Provide the (X, Y) coordinate of the cell's center where the given text is located.  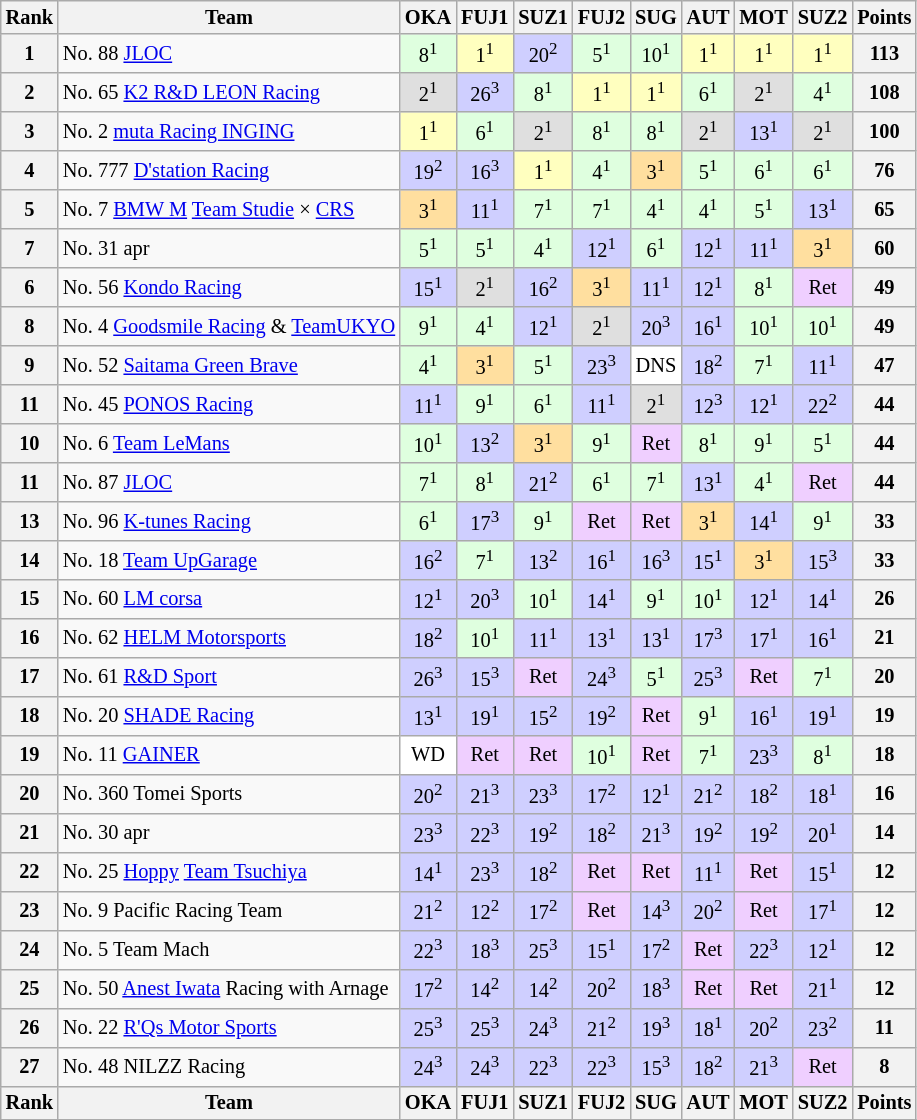
No. 11 GAINER (229, 754)
13 (30, 520)
152 (543, 716)
15 (30, 598)
DNS (656, 366)
65 (884, 210)
No. 9 Pacific Racing Team (229, 910)
108 (884, 92)
232 (823, 1028)
123 (708, 404)
10 (30, 444)
No. 2 muta Racing INGING (229, 132)
No. 45 PONOS Racing (229, 404)
No. 25 Hoppy Team Tsuchiya (229, 872)
No. 7 BMW M Team Studie × CRS (229, 210)
No. 5 Team Mach (229, 950)
47 (884, 366)
122 (484, 910)
WD (428, 754)
No. 22 R'Qs Motor Sports (229, 1028)
27 (30, 1066)
113 (884, 54)
2 (30, 92)
No. 56 Kondo Racing (229, 288)
100 (884, 132)
No. 360 Tomei Sports (229, 794)
5 (30, 210)
No. 60 LM corsa (229, 598)
No. 65 K2 R&D LEON Racing (229, 92)
1 (30, 54)
25 (30, 988)
60 (884, 248)
193 (656, 1028)
No. 61 R&D Sport (229, 676)
No. 88 JLOC (229, 54)
No. 6 Team LeMans (229, 444)
No. 48 NILZZ Racing (229, 1066)
No. 62 HELM Motorsports (229, 638)
3 (30, 132)
23 (30, 910)
4 (30, 170)
17 (30, 676)
No. 96 K-tunes Racing (229, 520)
201 (823, 832)
22 (30, 872)
No. 52 Saitama Green Brave (229, 366)
No. 50 Anest Iwata Racing with Arnage (229, 988)
24 (30, 950)
No. 87 JLOC (229, 482)
7 (30, 248)
No. 18 Team UpGarage (229, 560)
No. 31 apr (229, 248)
No. 30 apr (229, 832)
222 (823, 404)
6 (30, 288)
No. 4 Goodsmile Racing & TeamUKYO (229, 326)
76 (884, 170)
143 (656, 910)
9 (30, 366)
No. 20 SHADE Racing (229, 716)
211 (823, 988)
No. 777 D'station Racing (229, 170)
